Extract the [X, Y] coordinate from the center of the cell holding the provided text.  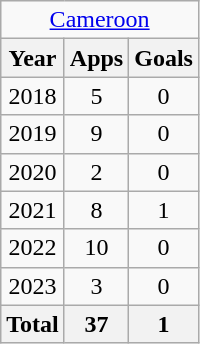
10 [96, 248]
37 [96, 324]
2 [96, 172]
Apps [96, 58]
2022 [33, 248]
2021 [33, 210]
2018 [33, 96]
2023 [33, 286]
Total [33, 324]
5 [96, 96]
8 [96, 210]
9 [96, 134]
Goals [164, 58]
2020 [33, 172]
Cameroon [100, 20]
3 [96, 286]
2019 [33, 134]
Year [33, 58]
